Pinpoint the cell where the given text exists, returning its [x, y] midpoint coordinate. 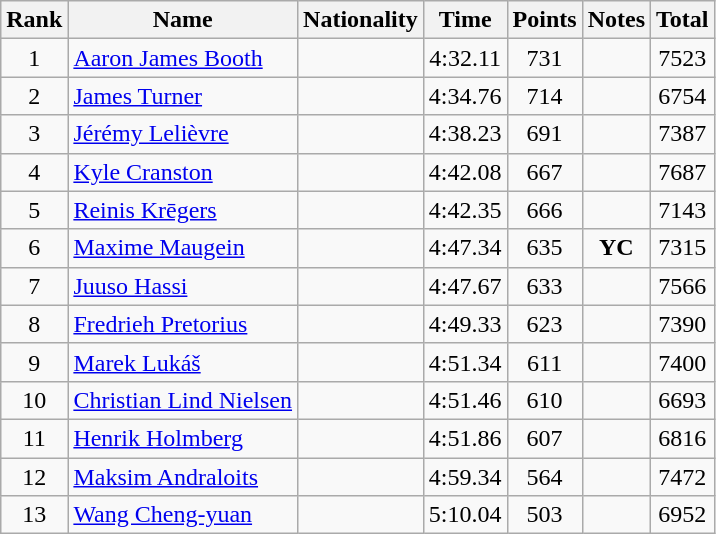
610 [544, 400]
Henrik Holmberg [183, 438]
8 [34, 324]
4:49.33 [465, 324]
7315 [683, 248]
4 [34, 172]
633 [544, 286]
1 [34, 58]
611 [544, 362]
Maksim Andraloits [183, 477]
7687 [683, 172]
731 [544, 58]
7472 [683, 477]
13 [34, 515]
Nationality [361, 20]
4:42.08 [465, 172]
Total [683, 20]
503 [544, 515]
7143 [683, 210]
607 [544, 438]
Kyle Cranston [183, 172]
YC [616, 248]
Jérémy Lelièvre [183, 134]
Wang Cheng-yuan [183, 515]
7 [34, 286]
691 [544, 134]
635 [544, 248]
714 [544, 96]
7523 [683, 58]
7387 [683, 134]
4:47.34 [465, 248]
4:47.67 [465, 286]
6693 [683, 400]
Rank [34, 20]
6816 [683, 438]
623 [544, 324]
6 [34, 248]
7566 [683, 286]
Fredrieh Pretorius [183, 324]
Points [544, 20]
4:38.23 [465, 134]
4:59.34 [465, 477]
Notes [616, 20]
4:42.35 [465, 210]
Marek Lukáš [183, 362]
12 [34, 477]
Reinis Krēgers [183, 210]
564 [544, 477]
Maxime Maugein [183, 248]
2 [34, 96]
10 [34, 400]
4:34.76 [465, 96]
9 [34, 362]
4:51.86 [465, 438]
4:51.34 [465, 362]
6952 [683, 515]
Juuso Hassi [183, 286]
667 [544, 172]
5 [34, 210]
Christian Lind Nielsen [183, 400]
Aaron James Booth [183, 58]
Name [183, 20]
4:51.46 [465, 400]
5:10.04 [465, 515]
7390 [683, 324]
666 [544, 210]
Time [465, 20]
7400 [683, 362]
James Turner [183, 96]
3 [34, 134]
6754 [683, 96]
4:32.11 [465, 58]
11 [34, 438]
